Locate the cell with the specified text and output its [X, Y] center coordinate. 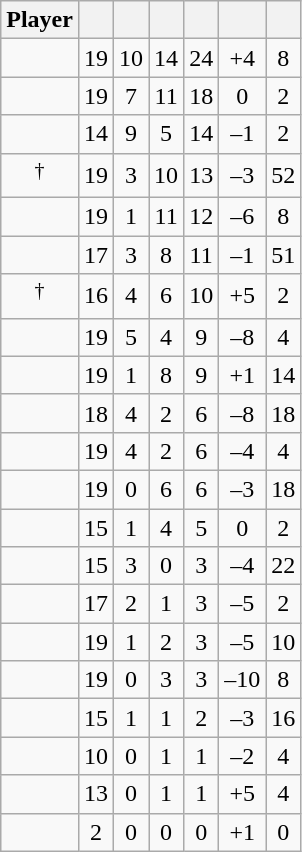
22 [284, 566]
–6 [242, 217]
+4 [242, 58]
–2 [242, 756]
52 [284, 176]
24 [202, 58]
7 [132, 96]
Player [40, 20]
12 [202, 217]
–10 [242, 680]
51 [284, 255]
